Find where the given text appears and provide that cell's center as [x, y] coordinate. 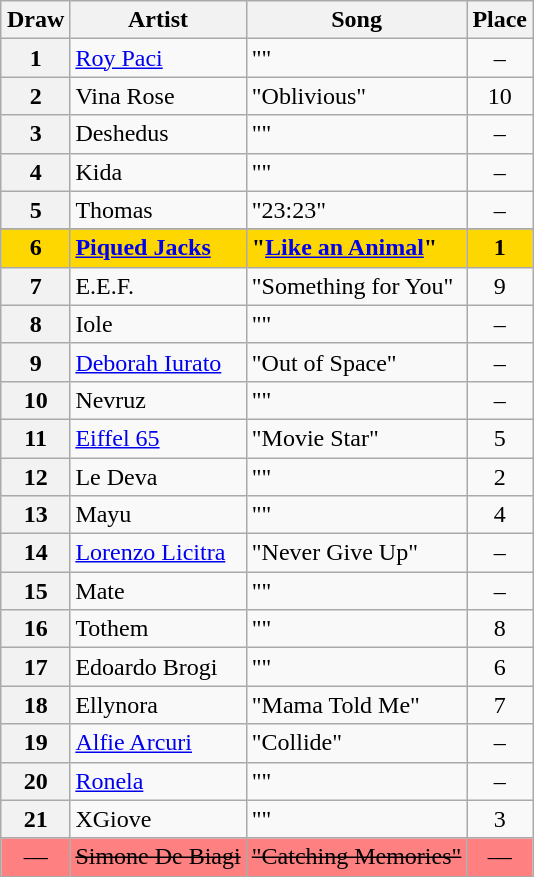
Iole [158, 324]
Place [500, 20]
Lorenzo Licitra [158, 553]
18 [35, 705]
11 [35, 438]
Simone De Biagi [158, 857]
Deborah Iurato [158, 362]
Le Deva [158, 477]
"Movie Star" [356, 438]
Draw [35, 20]
"Out of Space" [356, 362]
Deshedus [158, 134]
Roy Paci [158, 58]
12 [35, 477]
Artist [158, 20]
Tothem [158, 629]
"Catching Memories" [356, 857]
"Like an Animal" [356, 248]
Nevruz [158, 400]
Ronela [158, 781]
Vina Rose [158, 96]
"Collide" [356, 743]
"Mama Told Me" [356, 705]
Thomas [158, 210]
Edoardo Brogi [158, 667]
19 [35, 743]
"Never Give Up" [356, 553]
Mate [158, 591]
"Something for You" [356, 286]
Alfie Arcuri [158, 743]
"Oblivious" [356, 96]
"23:23" [356, 210]
17 [35, 667]
Eiffel 65 [158, 438]
13 [35, 515]
Song [356, 20]
21 [35, 819]
E.E.F. [158, 286]
15 [35, 591]
Ellynora [158, 705]
XGiove [158, 819]
14 [35, 553]
16 [35, 629]
Mayu [158, 515]
Kida [158, 172]
Piqued Jacks [158, 248]
20 [35, 781]
